Pinpoint the cell where the given text exists, returning its (x, y) midpoint coordinate. 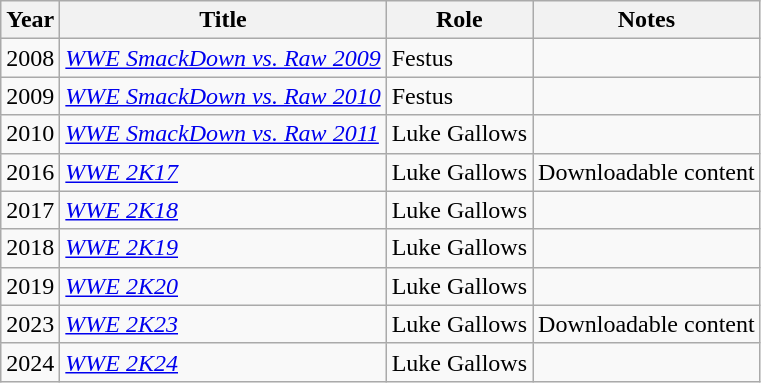
2008 (30, 58)
2019 (30, 286)
Role (459, 20)
2024 (30, 362)
WWE SmackDown vs. Raw 2009 (223, 58)
WWE SmackDown vs. Raw 2011 (223, 134)
2016 (30, 172)
2018 (30, 248)
WWE 2K24 (223, 362)
Title (223, 20)
2009 (30, 96)
2023 (30, 324)
2017 (30, 210)
Year (30, 20)
WWE 2K20 (223, 286)
WWE 2K18 (223, 210)
WWE 2K19 (223, 248)
WWE 2K17 (223, 172)
WWE SmackDown vs. Raw 2010 (223, 96)
2010 (30, 134)
WWE 2K23 (223, 324)
Notes (647, 20)
